Output the (x, y) coordinate of the center of the cell containing the given text.  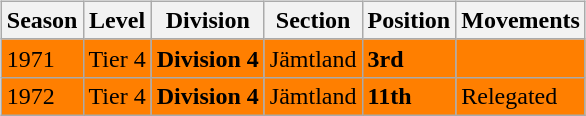
Relegated (521, 96)
Season (42, 20)
Movements (521, 20)
Section (313, 20)
Division (208, 20)
Level (117, 20)
3rd (409, 58)
11th (409, 96)
Position (409, 20)
1971 (42, 58)
1972 (42, 96)
